For the text-containing cell, return its midpoint in [x, y] coordinate format. 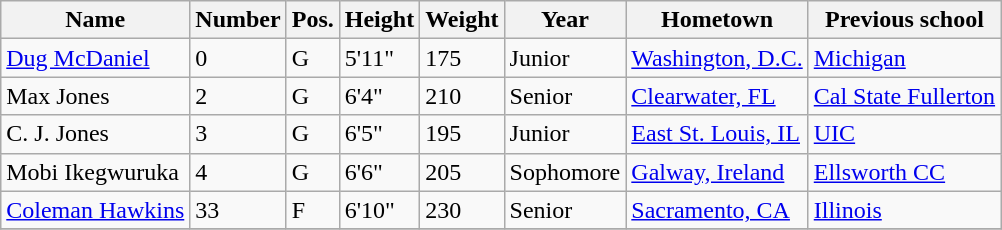
210 [462, 96]
Washington, D.C. [717, 58]
2 [238, 96]
5'11" [379, 58]
175 [462, 58]
205 [462, 172]
33 [238, 210]
3 [238, 134]
195 [462, 134]
Galway, Ireland [717, 172]
Previous school [904, 20]
Michigan [904, 58]
6'10" [379, 210]
Mobi Ikegwuruka [96, 172]
Sophomore [565, 172]
Weight [462, 20]
Height [379, 20]
Clearwater, FL [717, 96]
Number [238, 20]
Max Jones [96, 96]
East St. Louis, IL [717, 134]
Year [565, 20]
Illinois [904, 210]
Pos. [312, 20]
F [312, 210]
4 [238, 172]
UIC [904, 134]
Dug McDaniel [96, 58]
Ellsworth CC [904, 172]
C. J. Jones [96, 134]
Name [96, 20]
Sacramento, CA [717, 210]
6'4" [379, 96]
6'5" [379, 134]
6'6" [379, 172]
Coleman Hawkins [96, 210]
Hometown [717, 20]
230 [462, 210]
Cal State Fullerton [904, 96]
0 [238, 58]
